Find where the given text appears and provide that cell's center as [X, Y] coordinate. 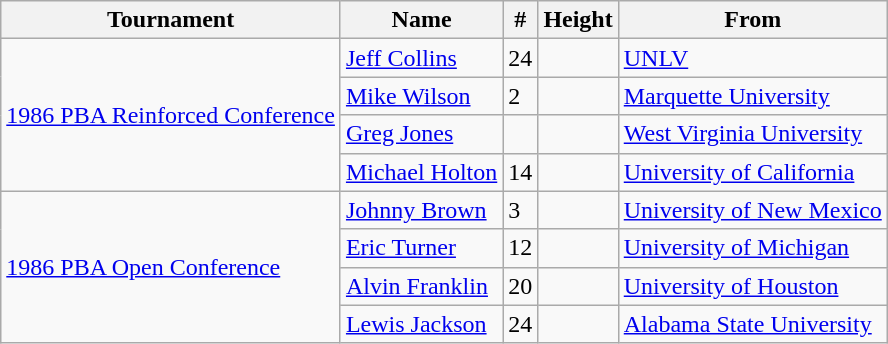
Johnny Brown [421, 210]
3 [520, 210]
Jeff Collins [421, 58]
14 [520, 172]
1986 PBA Reinforced Conference [171, 115]
Mike Wilson [421, 96]
12 [520, 248]
2 [520, 96]
University of California [752, 172]
University of Michigan [752, 248]
Tournament [171, 20]
Name [421, 20]
Lewis Jackson [421, 324]
University of New Mexico [752, 210]
# [520, 20]
Marquette University [752, 96]
From [752, 20]
West Virginia University [752, 134]
UNLV [752, 58]
Height [578, 20]
Eric Turner [421, 248]
Alabama State University [752, 324]
20 [520, 286]
Greg Jones [421, 134]
University of Houston [752, 286]
1986 PBA Open Conference [171, 267]
Alvin Franklin [421, 286]
Michael Holton [421, 172]
